Scan for the cell matching the given text and deliver its [x, y] coordinate at center. 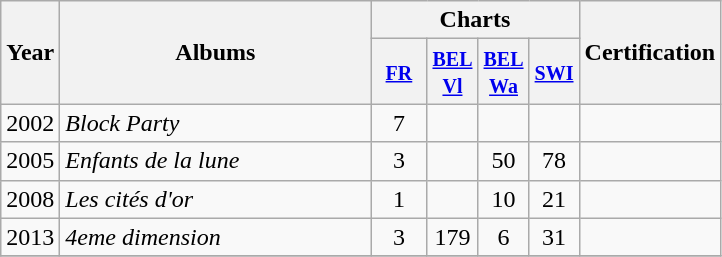
Les cités d'or [216, 199]
Year [30, 52]
78 [554, 161]
Enfants de la lune [216, 161]
179 [452, 237]
10 [504, 199]
FR [399, 72]
50 [504, 161]
2008 [30, 199]
21 [554, 199]
7 [399, 123]
Block Party [216, 123]
31 [554, 237]
BEL Wa [504, 72]
2005 [30, 161]
SWI [554, 72]
6 [504, 237]
BEL Vl [452, 72]
4eme dimension [216, 237]
1 [399, 199]
Certification [650, 52]
Albums [216, 52]
2002 [30, 123]
Charts [475, 20]
2013 [30, 237]
